Capture the cell that displays the provided text and extract its [x, y] central coordinate. 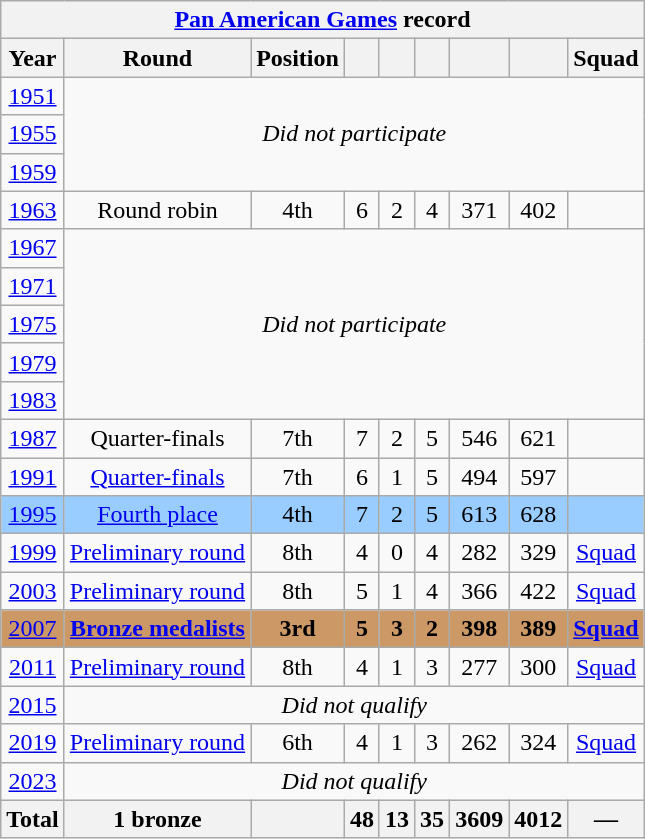
3rd [298, 629]
4012 [538, 819]
628 [538, 515]
371 [480, 210]
300 [538, 667]
613 [480, 515]
597 [538, 477]
Round [157, 58]
282 [480, 553]
398 [480, 629]
366 [480, 591]
Bronze medalists [157, 629]
494 [480, 477]
546 [480, 438]
Year [33, 58]
Position [298, 58]
1975 [33, 324]
0 [396, 553]
2019 [33, 743]
621 [538, 438]
1987 [33, 438]
— [606, 819]
2015 [33, 705]
422 [538, 591]
1959 [33, 172]
277 [480, 667]
2003 [33, 591]
1951 [33, 96]
2023 [33, 781]
Pan American Games record [322, 20]
1967 [33, 248]
Total [33, 819]
262 [480, 743]
329 [538, 553]
35 [432, 819]
1991 [33, 477]
1 bronze [157, 819]
389 [538, 629]
324 [538, 743]
3609 [480, 819]
Round robin [157, 210]
2011 [33, 667]
13 [396, 819]
402 [538, 210]
1963 [33, 210]
Fourth place [157, 515]
1983 [33, 400]
2007 [33, 629]
1971 [33, 286]
48 [362, 819]
1995 [33, 515]
1979 [33, 362]
1999 [33, 553]
1955 [33, 134]
6th [298, 743]
